From the cell containing the given text, extract its center point as [X, Y] coordinate. 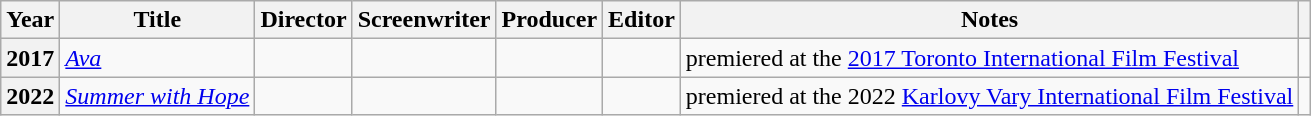
Director [304, 20]
Screenwriter [424, 20]
Summer with Hope [158, 96]
Editor [642, 20]
2017 [30, 58]
Notes [989, 20]
2022 [30, 96]
Ava [158, 58]
Year [30, 20]
premiered at the 2017 Toronto International Film Festival [989, 58]
premiered at the 2022 Karlovy Vary International Film Festival [989, 96]
Title [158, 20]
Producer [550, 20]
